Scan for the cell matching the given text and deliver its (X, Y) coordinate at center. 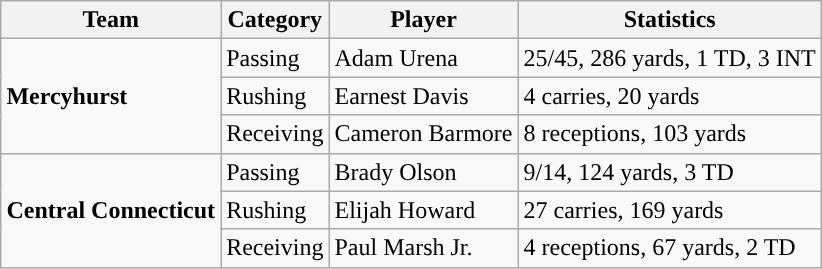
Cameron Barmore (424, 134)
Adam Urena (424, 58)
4 receptions, 67 yards, 2 TD (670, 248)
Statistics (670, 20)
Elijah Howard (424, 210)
4 carries, 20 yards (670, 96)
Central Connecticut (111, 210)
Paul Marsh Jr. (424, 248)
9/14, 124 yards, 3 TD (670, 172)
Team (111, 20)
Player (424, 20)
25/45, 286 yards, 1 TD, 3 INT (670, 58)
Brady Olson (424, 172)
Category (275, 20)
Earnest Davis (424, 96)
Mercyhurst (111, 96)
8 receptions, 103 yards (670, 134)
27 carries, 169 yards (670, 210)
